Search for the cell housing the specified text and yield its [X, Y] center coordinate. 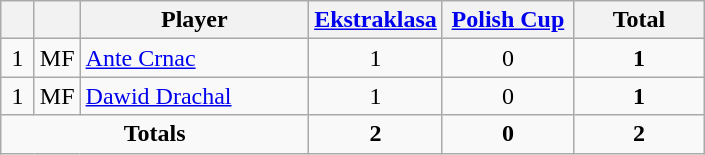
Dawid Drachal [194, 96]
Player [194, 20]
Ekstraklasa [376, 20]
Polish Cup [508, 20]
Ante Crnac [194, 58]
Total [638, 20]
Totals [155, 134]
